Extract the [x, y] coordinate from the center of the cell holding the provided text.  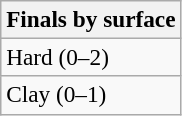
Hard (0–2) [91, 57]
Clay (0–1) [91, 95]
Finals by surface [91, 19]
